Identify which cell holds the provided text, then report its (X, Y) central coordinate. 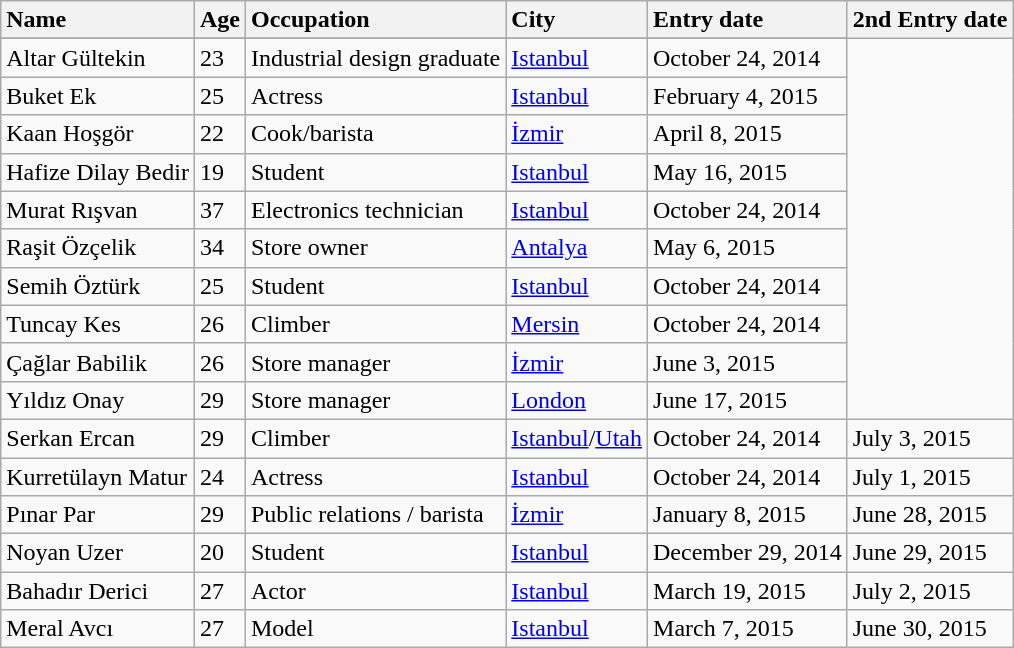
May 6, 2015 (748, 248)
Cook/barista (375, 134)
Occupation (375, 20)
Serkan Ercan (98, 438)
December 29, 2014 (748, 553)
June 29, 2015 (930, 553)
June 30, 2015 (930, 629)
March 19, 2015 (748, 591)
Name (98, 20)
July 3, 2015 (930, 438)
June 3, 2015 (748, 362)
June 28, 2015 (930, 515)
Noyan Uzer (98, 553)
Bahadır Derici (98, 591)
20 (220, 553)
Kaan Hoşgör (98, 134)
Actor (375, 591)
Model (375, 629)
22 (220, 134)
June 17, 2015 (748, 400)
March 7, 2015 (748, 629)
2nd Entry date (930, 20)
Age (220, 20)
19 (220, 172)
Semih Öztürk (98, 286)
Industrial design graduate (375, 58)
Entry date (748, 20)
Electronics technician (375, 210)
Mersin (577, 324)
Çağlar Babilik (98, 362)
Raşit Özçelik (98, 248)
May 16, 2015 (748, 172)
Murat Rışvan (98, 210)
Buket Ek (98, 96)
London (577, 400)
23 (220, 58)
34 (220, 248)
Hafize Dilay Bedir (98, 172)
Yıldız Onay (98, 400)
Antalya (577, 248)
Store owner (375, 248)
Tuncay Kes (98, 324)
February 4, 2015 (748, 96)
37 (220, 210)
Kurretülayn Matur (98, 477)
Public relations / barista (375, 515)
January 8, 2015 (748, 515)
April 8, 2015 (748, 134)
July 2, 2015 (930, 591)
July 1, 2015 (930, 477)
City (577, 20)
Altar Gültekin (98, 58)
Meral Avcı (98, 629)
24 (220, 477)
Istanbul/Utah (577, 438)
Pınar Par (98, 515)
